Search for the cell housing the specified text and yield its [x, y] center coordinate. 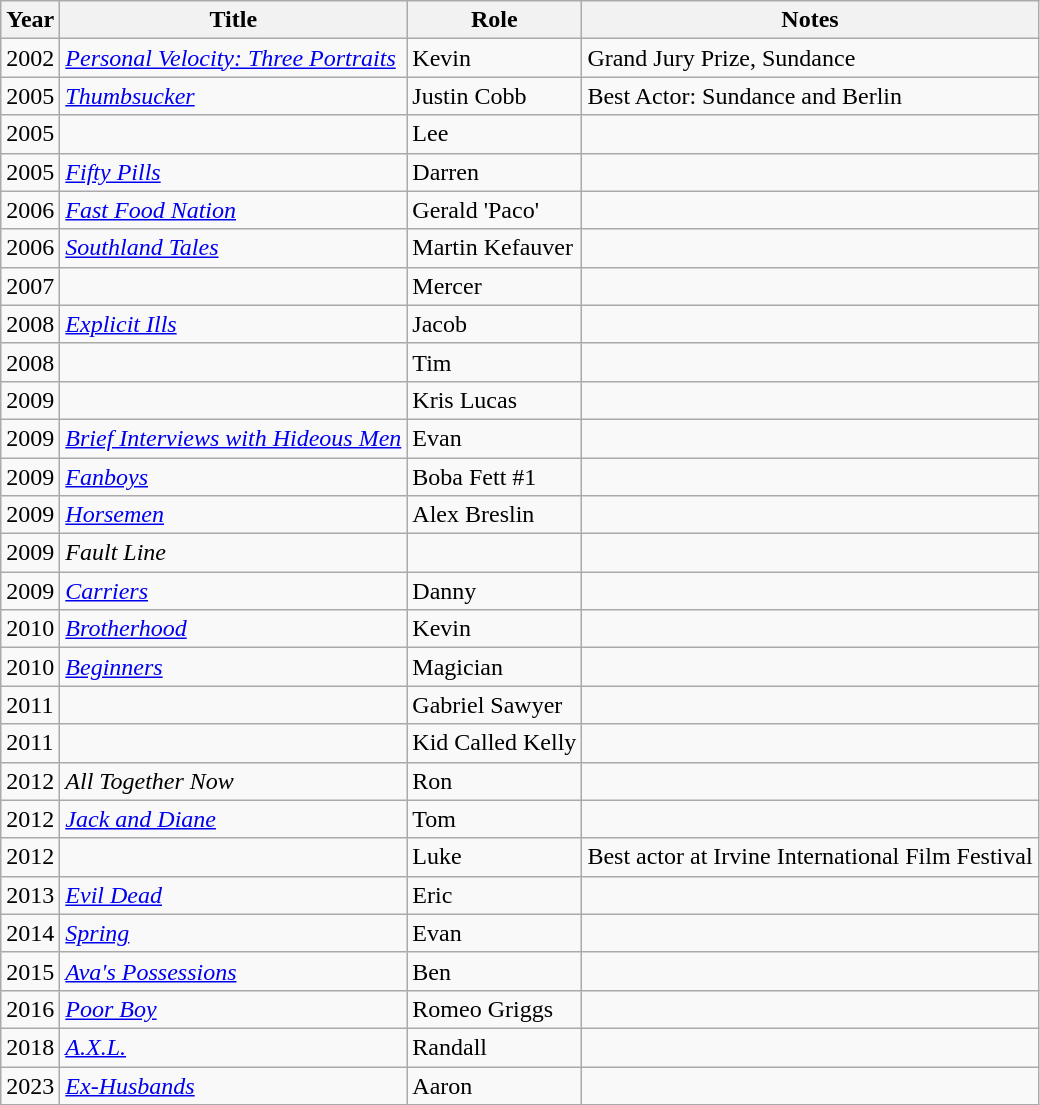
Boba Fett #1 [494, 477]
Kris Lucas [494, 400]
Fifty Pills [234, 172]
Jack and Diane [234, 819]
Fault Line [234, 553]
Luke [494, 857]
2016 [30, 1009]
Gerald 'Paco' [494, 210]
Eric [494, 895]
Explicit Ills [234, 324]
Evil Dead [234, 895]
Spring [234, 933]
Fast Food Nation [234, 210]
Lee [494, 134]
Beginners [234, 667]
2018 [30, 1047]
Tim [494, 362]
Alex Breslin [494, 515]
Thumbsucker [234, 96]
Year [30, 20]
Best Actor: Sundance and Berlin [810, 96]
Darren [494, 172]
Justin Cobb [494, 96]
Title [234, 20]
A.X.L. [234, 1047]
2023 [30, 1085]
Ron [494, 781]
Poor Boy [234, 1009]
2002 [30, 58]
Notes [810, 20]
Brotherhood [234, 629]
Role [494, 20]
Martin Kefauver [494, 248]
Kid Called Kelly [494, 743]
Grand Jury Prize, Sundance [810, 58]
2015 [30, 971]
Romeo Griggs [494, 1009]
Jacob [494, 324]
Ben [494, 971]
Ava's Possessions [234, 971]
Personal Velocity: Three Portraits [234, 58]
Magician [494, 667]
Brief Interviews with Hideous Men [234, 438]
All Together Now [234, 781]
2007 [30, 286]
Southland Tales [234, 248]
Randall [494, 1047]
Mercer [494, 286]
Horsemen [234, 515]
Aaron [494, 1085]
Tom [494, 819]
Fanboys [234, 477]
2013 [30, 895]
Gabriel Sawyer [494, 705]
2014 [30, 933]
Best actor at Irvine International Film Festival [810, 857]
Danny [494, 591]
Ex-Husbands [234, 1085]
Carriers [234, 591]
